Scan for the cell matching the given text and deliver its [x, y] coordinate at center. 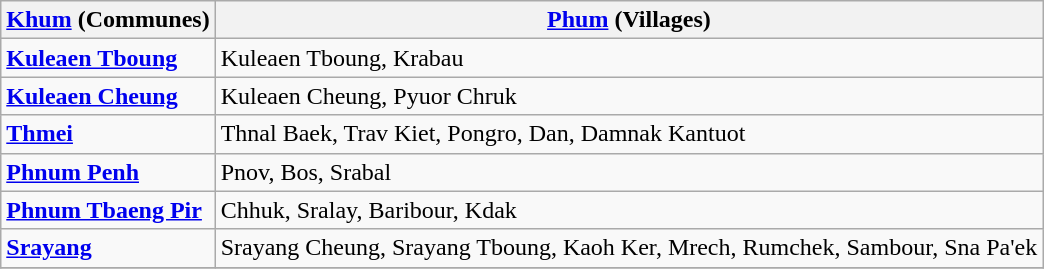
Thmei [108, 134]
Khum (Communes) [108, 20]
Phnum Tbaeng Pir [108, 210]
Kuleaen Tboung, Krabau [629, 58]
Kuleaen Cheung, Pyuor Chruk [629, 96]
Kuleaen Cheung [108, 96]
Thnal Baek, Trav Kiet, Pongro, Dan, Damnak Kantuot [629, 134]
Phum (Villages) [629, 20]
Srayang Cheung, Srayang Tboung, Kaoh Ker, Mrech, Rumchek, Sambour, Sna Pa'ek [629, 248]
Kuleaen Tboung [108, 58]
Phnum Penh [108, 172]
Srayang [108, 248]
Chhuk, Sralay, Baribour, Kdak [629, 210]
Pnov, Bos, Srabal [629, 172]
